Return the (X, Y) coordinate for the center point of the cell that contains the specified text.  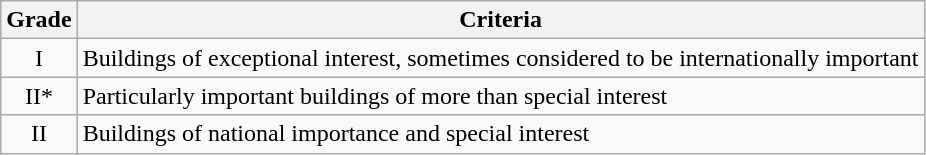
Grade (39, 20)
Buildings of national importance and special interest (500, 134)
II* (39, 96)
Buildings of exceptional interest, sometimes considered to be internationally important (500, 58)
Criteria (500, 20)
I (39, 58)
Particularly important buildings of more than special interest (500, 96)
II (39, 134)
